Output the [X, Y] coordinate of the center of the cell containing the given text.  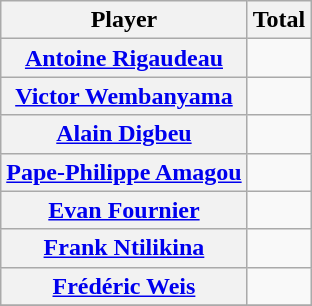
Evan Fournier [124, 210]
Pape-Philippe Amagou [124, 172]
Antoine Rigaudeau [124, 58]
Player [124, 20]
Total [279, 20]
Frank Ntilikina [124, 248]
Alain Digbeu [124, 134]
Victor Wembanyama [124, 96]
Frédéric Weis [124, 286]
